For the text-containing cell, return its midpoint in [x, y] coordinate format. 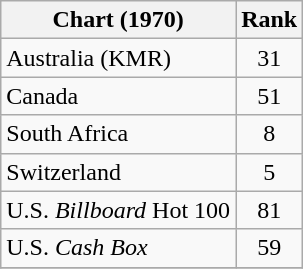
31 [270, 58]
8 [270, 134]
5 [270, 172]
Australia (KMR) [118, 58]
81 [270, 210]
51 [270, 96]
Canada [118, 96]
U.S. Cash Box [118, 248]
South Africa [118, 134]
Rank [270, 20]
Switzerland [118, 172]
U.S. Billboard Hot 100 [118, 210]
59 [270, 248]
Chart (1970) [118, 20]
